Determine the [X, Y] coordinate at the center of the cell enclosing the given text.  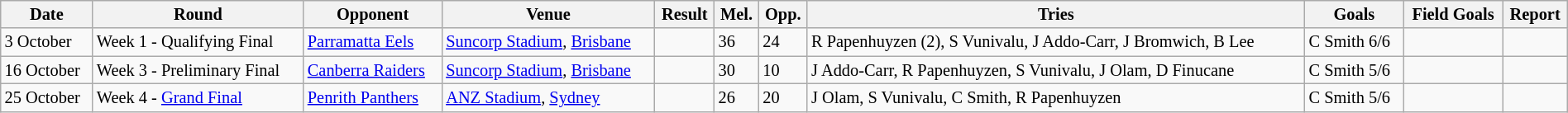
Canberra Raiders [372, 70]
25 October [46, 97]
Week 1 - Qualifying Final [198, 42]
J Olam, S Vunivalu, C Smith, R Papenhuyzen [1055, 97]
20 [782, 97]
24 [782, 42]
36 [737, 42]
J Addo-Carr, R Papenhuyzen, S Vunivalu, J Olam, D Finucane [1055, 70]
Opponent [372, 14]
16 October [46, 70]
Tries [1055, 14]
Penrith Panthers [372, 97]
Mel. [737, 14]
Report [1535, 14]
30 [737, 70]
Week 3 - Preliminary Final [198, 70]
Opp. [782, 14]
Parramatta Eels [372, 42]
Round [198, 14]
10 [782, 70]
C Smith 6/6 [1355, 42]
Venue [547, 14]
Goals [1355, 14]
Date [46, 14]
26 [737, 97]
3 October [46, 42]
ANZ Stadium, Sydney [547, 97]
R Papenhuyzen (2), S Vunivalu, J Addo-Carr, J Bromwich, B Lee [1055, 42]
Result [685, 14]
Week 4 - Grand Final [198, 97]
Field Goals [1453, 14]
